Find where the given text appears and provide that cell's center as (X, Y) coordinate. 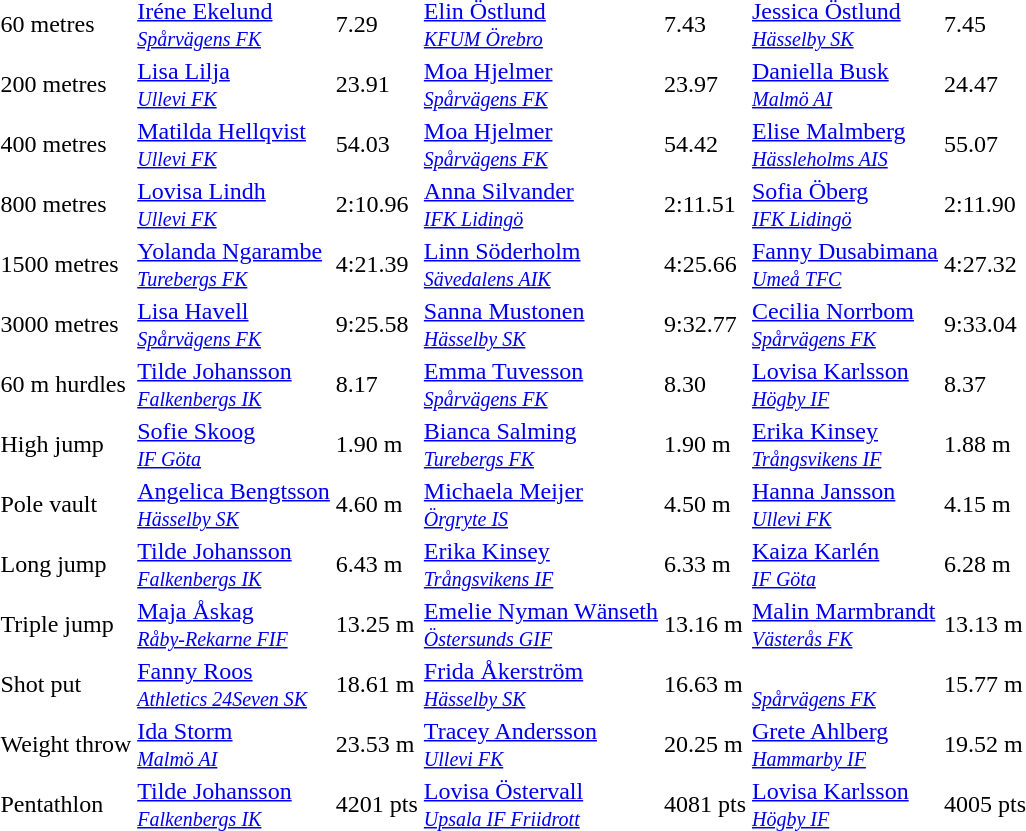
Grete AhlbergHammarby IF (846, 744)
Fanny DusabimanaUmeå TFC (846, 264)
8.17 (376, 384)
Tracey AnderssonUllevi FK (540, 744)
4.50 m (706, 504)
Linn SöderholmSävedalens AIK (540, 264)
Hanna JanssonUllevi FK (846, 504)
8.30 (706, 384)
2:10.96 (376, 204)
Fanny RoosAthletics 24Seven SK (234, 684)
Anna SilvanderIFK Lidingö (540, 204)
Sanna MustonenHässelby SK (540, 324)
Emelie Nyman WänsethÖstersunds GIF (540, 624)
Bianca SalmingTurebergs FK (540, 444)
4:21.39 (376, 264)
54.42 (706, 144)
Daniella BuskMalmö AI (846, 84)
13.25 m (376, 624)
18.61 m (376, 684)
2:11.51 (706, 204)
6.43 m (376, 564)
23.91 (376, 84)
Lisa HavellSpårvägens FK (234, 324)
Maja ÅskagRåby-Rekarne FIF (234, 624)
Angelica BengtssonHässelby SK (234, 504)
54.03 (376, 144)
23.97 (706, 84)
9:25.58 (376, 324)
4:25.66 (706, 264)
16.63 m (706, 684)
Matilda HellqvistUllevi FK (234, 144)
Lisa LiljaUllevi FK (234, 84)
Sofie SkoogIF Göta (234, 444)
23.53 m (376, 744)
Sofia ÖbergIFK Lidingö (846, 204)
Yolanda NgarambeTurebergs FK (234, 264)
Elise MalmbergHässleholms AIS (846, 144)
Lovisa LindhUllevi FK (234, 204)
9:32.77 (706, 324)
Kaiza KarlénIF Göta (846, 564)
Emma TuvessonSpårvägens FK (540, 384)
Lovisa KarlssonHögby IF (846, 384)
Frida ÅkerströmHässelby SK (540, 684)
Malin MarmbrandtVästerås FK (846, 624)
4.60 m (376, 504)
20.25 m (706, 744)
Michaela MeijerÖrgryte IS (540, 504)
6.33 m (706, 564)
Cecilia NorrbomSpårvägens FK (846, 324)
Ida StormMalmö AI (234, 744)
Spårvägens FK (846, 684)
13.16 m (706, 624)
